Extract the (X, Y) coordinate from the center of the cell holding the provided text.  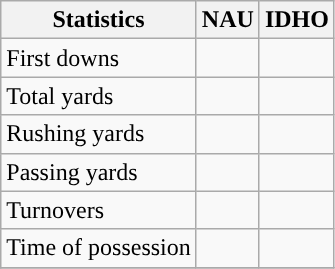
IDHO (296, 20)
Passing yards (99, 172)
Rushing yards (99, 134)
Turnovers (99, 210)
NAU (228, 20)
Statistics (99, 20)
Total yards (99, 96)
Time of possession (99, 248)
First downs (99, 58)
